Provide the (X, Y) coordinate of the cell's center where the given text is located.  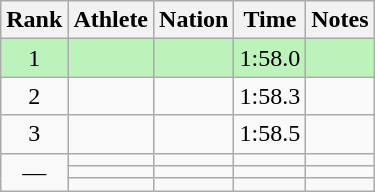
Notes (340, 20)
2 (34, 96)
Rank (34, 20)
— (34, 172)
1:58.3 (270, 96)
Time (270, 20)
Nation (194, 20)
1:58.0 (270, 58)
1 (34, 58)
3 (34, 134)
Athlete (111, 20)
1:58.5 (270, 134)
